Scan for the cell matching the given text and deliver its (X, Y) coordinate at center. 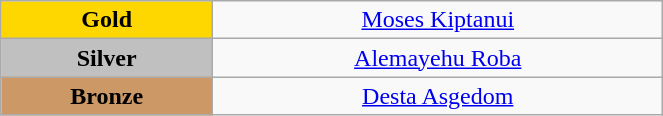
Moses Kiptanui (438, 20)
Gold (107, 20)
Desta Asgedom (438, 96)
Silver (107, 58)
Bronze (107, 96)
Alemayehu Roba (438, 58)
